Return the (X, Y) coordinate for the center point of the cell that contains the specified text.  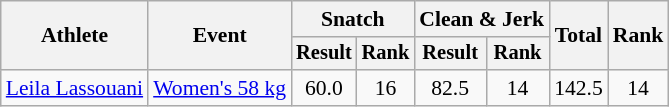
60.0 (324, 88)
Snatch (352, 19)
16 (386, 88)
Event (220, 36)
Leila Lassouani (74, 88)
142.5 (578, 88)
Total (578, 36)
Athlete (74, 36)
82.5 (450, 88)
Women's 58 kg (220, 88)
Clean & Jerk (482, 19)
